Locate the cell with the specified text and output its [X, Y] center coordinate. 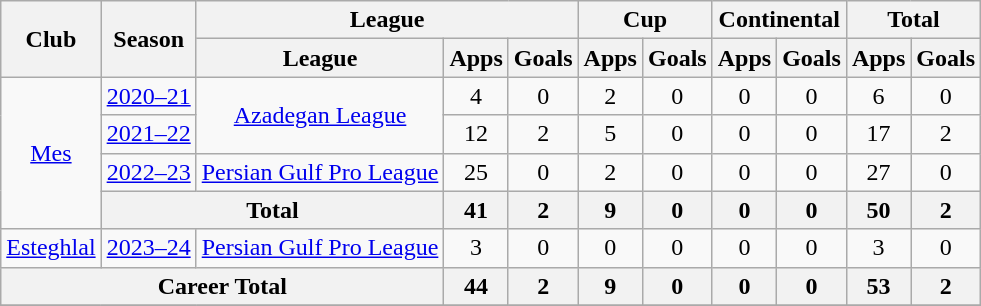
44 [476, 286]
2022–23 [148, 172]
12 [476, 134]
2023–24 [148, 248]
53 [878, 286]
5 [610, 134]
4 [476, 96]
2020–21 [148, 96]
Mes [51, 153]
Esteghlal [51, 248]
Continental [779, 20]
41 [476, 210]
25 [476, 172]
Season [148, 39]
Career Total [222, 286]
50 [878, 210]
6 [878, 96]
17 [878, 134]
27 [878, 172]
Azadegan League [320, 115]
2021–22 [148, 134]
Cup [645, 20]
Club [51, 39]
